Identify which cell holds the provided text, then report its (x, y) central coordinate. 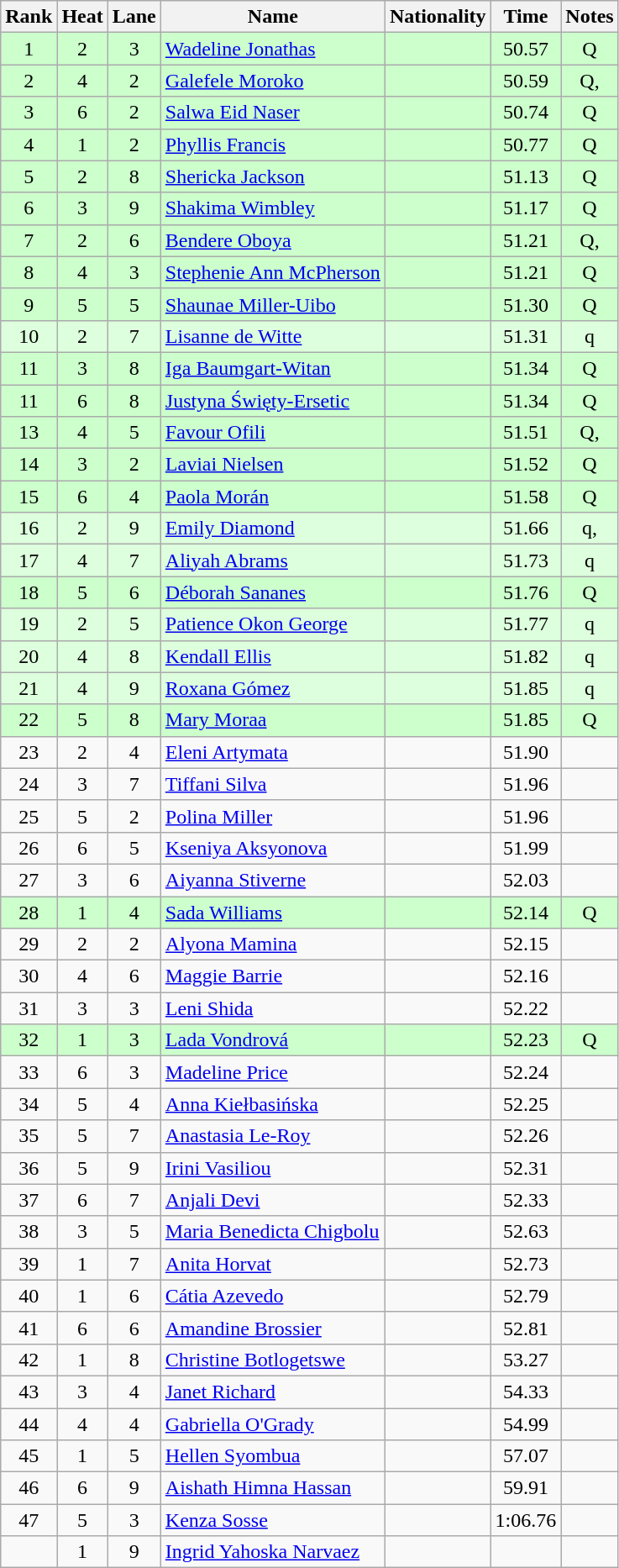
Shaunae Miller-Uibo (272, 304)
Maria Benedicta Chigbolu (272, 1232)
52.79 (526, 1296)
Time (526, 17)
51.77 (526, 624)
20 (29, 656)
52.24 (526, 1072)
46 (29, 1488)
Déborah Sananes (272, 592)
Notes (590, 17)
Favour Ofili (272, 433)
33 (29, 1072)
Phyllis Francis (272, 145)
Lada Vondrová (272, 1040)
Irini Vasiliou (272, 1168)
51.13 (526, 176)
52.81 (526, 1328)
28 (29, 912)
Janet Richard (272, 1392)
32 (29, 1040)
Lisanne de Witte (272, 336)
52.22 (526, 1008)
Roxana Gómez (272, 688)
51.90 (526, 752)
52.03 (526, 880)
51.73 (526, 560)
52.15 (526, 944)
52.31 (526, 1168)
54.99 (526, 1424)
Polina Miller (272, 816)
Name (272, 17)
Alyona Mamina (272, 944)
17 (29, 560)
34 (29, 1104)
51.58 (526, 497)
Shakima Wimbley (272, 208)
51.82 (526, 656)
21 (29, 688)
Kendall Ellis (272, 656)
Kenza Sosse (272, 1520)
51.66 (526, 529)
16 (29, 529)
44 (29, 1424)
Iga Baumgart-Witan (272, 368)
52.25 (526, 1104)
Wadeline Jonathas (272, 49)
Shericka Jackson (272, 176)
52.23 (526, 1040)
30 (29, 976)
Anna Kiełbasińska (272, 1104)
51.51 (526, 433)
50.77 (526, 145)
59.91 (526, 1488)
52.73 (526, 1264)
14 (29, 465)
39 (29, 1264)
Anastasia Le-Roy (272, 1136)
50.57 (526, 49)
51.17 (526, 208)
15 (29, 497)
Anjali Devi (272, 1200)
51.76 (526, 592)
25 (29, 816)
Leni Shida (272, 1008)
Patience Okon George (272, 624)
52.16 (526, 976)
Aiyanna Stiverne (272, 880)
Galefele Moroko (272, 81)
Christine Botlogetswe (272, 1360)
43 (29, 1392)
Heat (82, 17)
13 (29, 433)
45 (29, 1456)
Hellen Syombua (272, 1456)
Rank (29, 17)
51.52 (526, 465)
Kseniya Aksyonova (272, 848)
Amandine Brossier (272, 1328)
47 (29, 1520)
Justyna Święty-Ersetic (272, 401)
Tiffani Silva (272, 784)
57.07 (526, 1456)
Aishath Himna Hassan (272, 1488)
51.99 (526, 848)
50.59 (526, 81)
Emily Diamond (272, 529)
36 (29, 1168)
Ingrid Yahoska Narvaez (272, 1552)
Paola Morán (272, 497)
Mary Moraa (272, 720)
Cátia Azevedo (272, 1296)
40 (29, 1296)
Maggie Barrie (272, 976)
51.30 (526, 304)
Lane (134, 17)
1:06.76 (526, 1520)
19 (29, 624)
Sada Williams (272, 912)
52.33 (526, 1200)
Eleni Artymata (272, 752)
Aliyah Abrams (272, 560)
35 (29, 1136)
37 (29, 1200)
18 (29, 592)
10 (29, 336)
Nationality (438, 17)
54.33 (526, 1392)
Bendere Oboya (272, 240)
26 (29, 848)
Anita Horvat (272, 1264)
23 (29, 752)
53.27 (526, 1360)
Gabriella O'Grady (272, 1424)
38 (29, 1232)
Laviai Nielsen (272, 465)
Stephenie Ann McPherson (272, 272)
52.63 (526, 1232)
Madeline Price (272, 1072)
51.31 (526, 336)
42 (29, 1360)
52.26 (526, 1136)
31 (29, 1008)
52.14 (526, 912)
27 (29, 880)
50.74 (526, 113)
29 (29, 944)
22 (29, 720)
q, (590, 529)
41 (29, 1328)
Salwa Eid Naser (272, 113)
24 (29, 784)
